Search for the cell housing the specified text and yield its [X, Y] center coordinate. 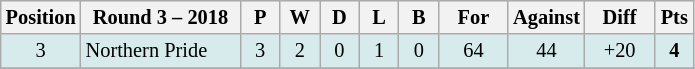
Northern Pride [161, 51]
Round 3 – 2018 [161, 17]
4 [674, 51]
P [260, 17]
B [419, 17]
Diff [620, 17]
Position [41, 17]
For [474, 17]
44 [546, 51]
L [379, 17]
Pts [674, 17]
2 [300, 51]
1 [379, 51]
+20 [620, 51]
64 [474, 51]
Against [546, 17]
W [300, 17]
D [340, 17]
